Output the [x, y] coordinate of the center of the cell containing the given text.  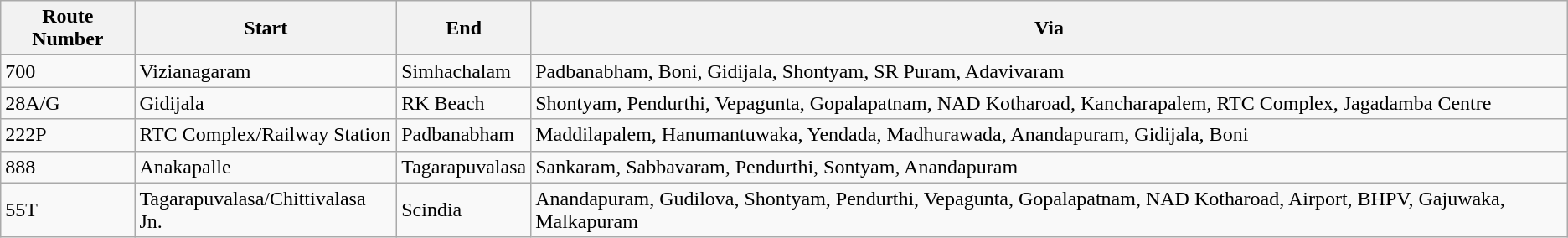
Scindia [464, 210]
Route Number [68, 28]
Padbanabham [464, 135]
Simhachalam [464, 71]
Gidijala [266, 103]
55T [68, 210]
Padbanabham, Boni, Gidijala, Shontyam, SR Puram, Adavivaram [1050, 71]
222P [68, 135]
28A/G [68, 103]
Anakapalle [266, 167]
700 [68, 71]
RTC Complex/Railway Station [266, 135]
Shontyam, Pendurthi, Vepagunta, Gopalapatnam, NAD Kotharoad, Kancharapalem, RTC Complex, Jagadamba Centre [1050, 103]
888 [68, 167]
Maddilapalem, Hanumantuwaka, Yendada, Madhurawada, Anandapuram, Gidijala, Boni [1050, 135]
Tagarapuvalasa/Chittivalasa Jn. [266, 210]
RK Beach [464, 103]
Anandapuram, Gudilova, Shontyam, Pendurthi, Vepagunta, Gopalapatnam, NAD Kotharoad, Airport, BHPV, Gajuwaka, Malkapuram [1050, 210]
End [464, 28]
Tagarapuvalasa [464, 167]
Start [266, 28]
Vizianagaram [266, 71]
Via [1050, 28]
Sankaram, Sabbavaram, Pendurthi, Sontyam, Anandapuram [1050, 167]
